Locate the cell with the specified text and output its (X, Y) center coordinate. 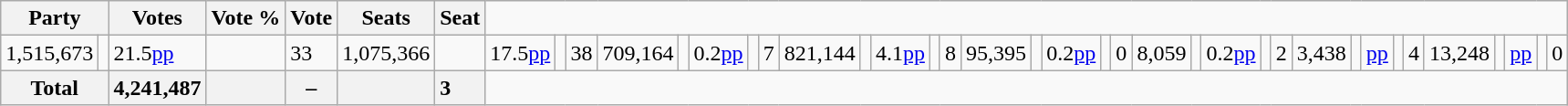
4 (1414, 53)
709,164 (639, 53)
33 (312, 53)
13,248 (1459, 53)
3,438 (1321, 53)
4,241,487 (157, 88)
17.5pp (520, 53)
1,075,366 (387, 53)
38 (582, 53)
8 (950, 53)
Seats (387, 18)
1,515,673 (49, 53)
Votes (157, 18)
95,395 (996, 53)
Vote % (246, 18)
21.5pp (157, 53)
– (312, 88)
Vote (312, 18)
2 (1281, 53)
7 (768, 53)
4.1pp (899, 53)
Party (55, 18)
Seat (460, 18)
3 (460, 88)
821,144 (819, 53)
Total (55, 88)
8,059 (1162, 53)
